From the cell containing the given text, extract its center point as [x, y] coordinate. 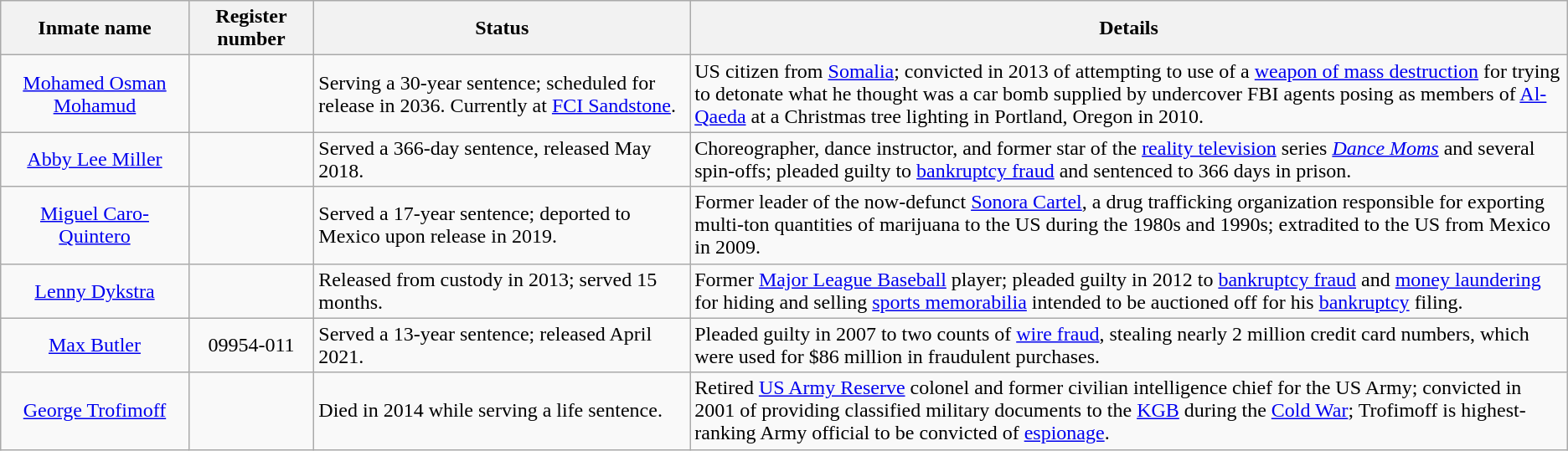
Served a 17-year sentence; deported to Mexico upon release in 2019. [503, 225]
Served a 366-day sentence, released May 2018. [503, 159]
Lenny Dykstra [95, 291]
Inmate name [95, 28]
Miguel Caro-Quintero [95, 225]
Max Butler [95, 345]
Died in 2014 while serving a life sentence. [503, 411]
09954-011 [251, 345]
Register number [251, 28]
George Trofimoff [95, 411]
Released from custody in 2013; served 15 months. [503, 291]
Served a 13-year sentence; released April 2021. [503, 345]
Mohamed Osman Mohamud [95, 94]
Status [503, 28]
Abby Lee Miller [95, 159]
Details [1129, 28]
Serving a 30-year sentence; scheduled for release in 2036. Currently at FCI Sandstone. [503, 94]
